Find where the given text appears and provide that cell's center as [x, y] coordinate. 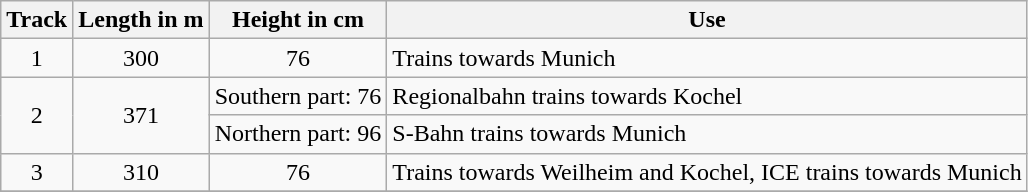
Use [707, 20]
S-Bahn trains towards Munich [707, 134]
300 [141, 58]
310 [141, 172]
Track [37, 20]
Trains towards Munich [707, 58]
Northern part: 96 [298, 134]
2 [37, 115]
Regionalbahn trains towards Kochel [707, 96]
371 [141, 115]
1 [37, 58]
3 [37, 172]
Length in m [141, 20]
Trains towards Weilheim and Kochel, ICE trains towards Munich [707, 172]
Height in cm [298, 20]
Southern part: 76 [298, 96]
